Capture the cell that displays the provided text and extract its (X, Y) central coordinate. 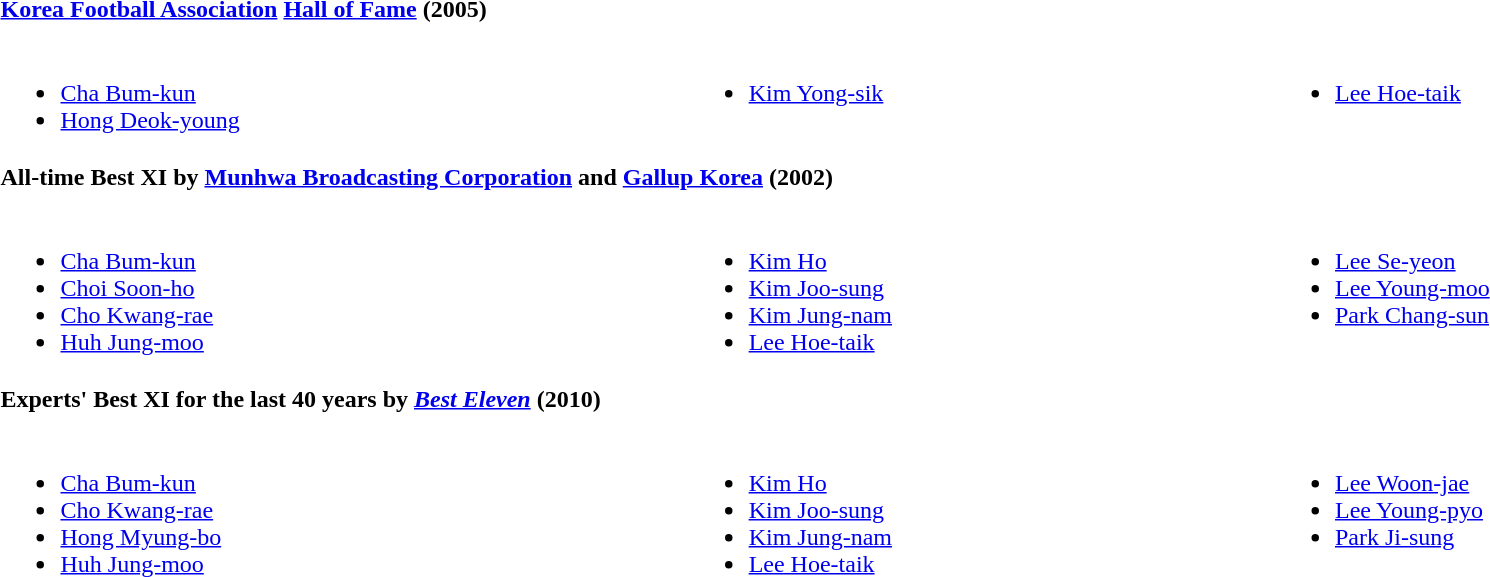
Kim HoKim Joo-sungKim Jung-namLee Hoe-taik (978, 288)
Kim Yong-sik (978, 93)
